Output the (X, Y) coordinate of the center of the cell containing the given text.  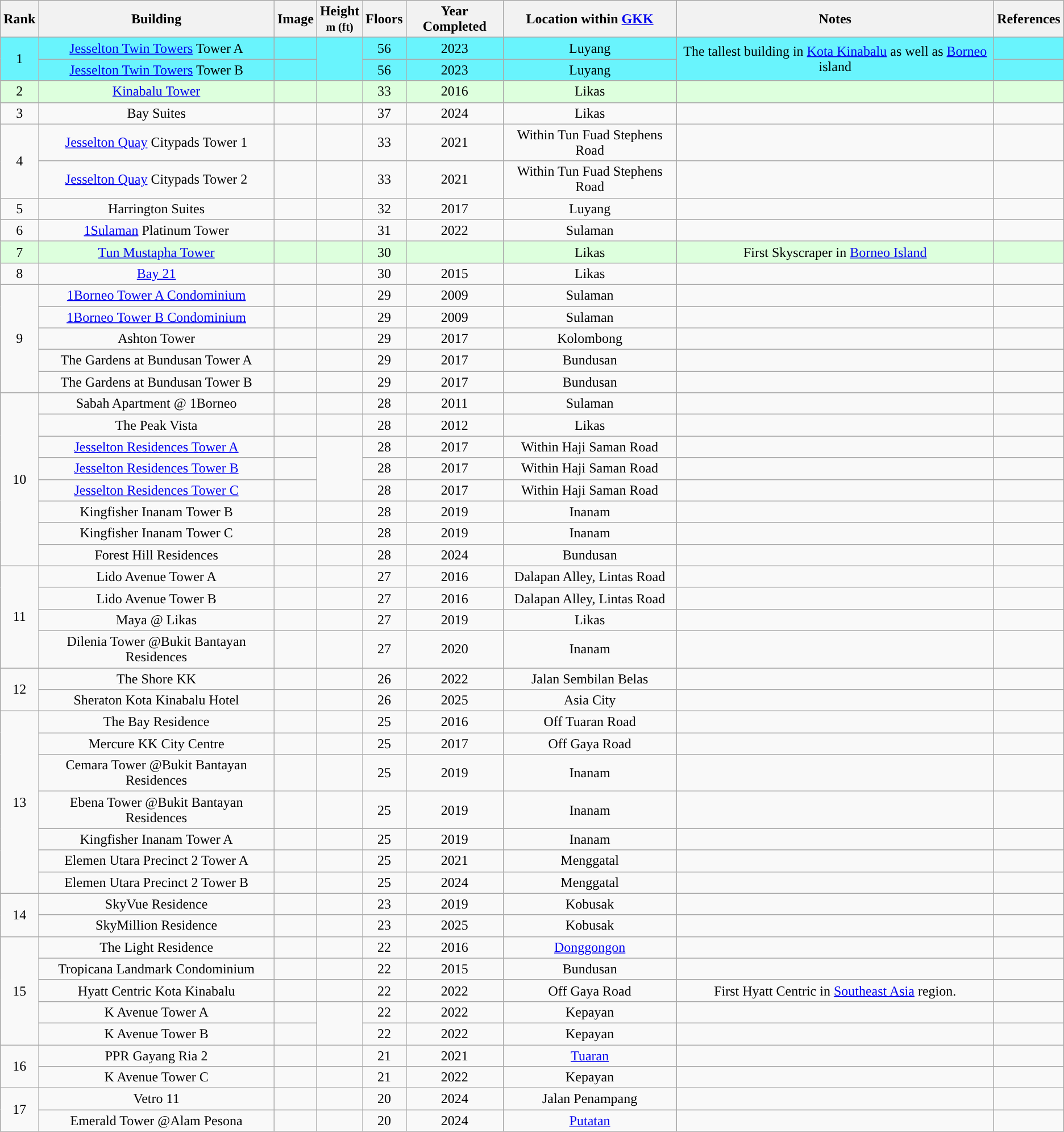
The Shore KK (156, 678)
Tuaran (590, 1056)
Building (156, 19)
The Light Residence (156, 947)
8 (19, 273)
Elemen Utara Precinct 2 Tower A (156, 861)
Tropicana Landmark Condominium (156, 969)
Sheraton Kota Kinabalu Hotel (156, 700)
PPR Gayang Ria 2 (156, 1056)
Jalan Penampang (590, 1099)
Ashton Tower (156, 339)
The Bay Residence (156, 722)
Kinabalu Tower (156, 92)
Jesselton Residences Tower B (156, 468)
SkyMillion Residence (156, 926)
11 (19, 616)
7 (19, 252)
K Avenue Tower C (156, 1077)
Mercure KK City Centre (156, 744)
The tallest building in Kota Kinabalu as well as Borneo island (836, 59)
32 (384, 209)
1Borneo Tower B Condominium (156, 317)
15 (19, 990)
Jesselton Twin Towers Tower A (156, 48)
Year Completed (455, 19)
Cemara Tower @Bukit Bantayan Residences (156, 773)
Putatan (590, 1121)
Location within GKK (590, 19)
17 (19, 1110)
4 (19, 161)
9 (19, 338)
Kingfisher Inanam Tower C (156, 533)
1 (19, 59)
Asia City (590, 700)
Sabah Apartment @ 1Borneo (156, 404)
K Avenue Tower A (156, 1012)
Bay 21 (156, 273)
Jesselton Quay Citypads Tower 2 (156, 180)
Ebena Tower @Bukit Bantayan Residences (156, 810)
Emerald Tower @Alam Pesona (156, 1121)
2020 (455, 649)
10 (19, 479)
Lido Avenue Tower A (156, 577)
31 (384, 230)
Rank (19, 19)
14 (19, 915)
Kingfisher Inanam Tower A (156, 839)
Jesselton Twin Towers Tower B (156, 70)
Hyatt Centric Kota Kinabalu (156, 990)
Jalan Sembilan Belas (590, 678)
K Avenue Tower B (156, 1034)
The Peak Vista (156, 425)
37 (384, 113)
1Sulaman Platinum Tower (156, 230)
2012 (455, 425)
Bay Suites (156, 113)
Tun Mustapha Tower (156, 252)
The Gardens at Bundusan Tower B (156, 382)
Lido Avenue Tower B (156, 598)
Elemen Utara Precinct 2 Tower B (156, 882)
First Hyatt Centric in Southeast Asia region. (836, 990)
13 (19, 802)
2 (19, 92)
2011 (455, 404)
Maya @ Likas (156, 620)
First Skyscraper in Borneo Island (836, 252)
Harrington Suites (156, 209)
Forest Hill Residences (156, 555)
Image (296, 19)
SkyVue Residence (156, 904)
Off Tuaran Road (590, 722)
16 (19, 1067)
Jesselton Quay Citypads Tower 1 (156, 142)
Jesselton Residences Tower A (156, 447)
Vetro 11 (156, 1099)
Jesselton Residences Tower C (156, 490)
1Borneo Tower A Condominium (156, 295)
3 (19, 113)
Heightm (ft) (339, 19)
12 (19, 689)
6 (19, 230)
Kingfisher Inanam Tower B (156, 512)
Donggongon (590, 947)
Dilenia Tower @Bukit Bantayan Residences (156, 649)
Notes (836, 19)
References (1029, 19)
Floors (384, 19)
The Gardens at Bundusan Tower A (156, 360)
Kolombong (590, 339)
5 (19, 209)
